Identify which cell holds the provided text, then report its (X, Y) central coordinate. 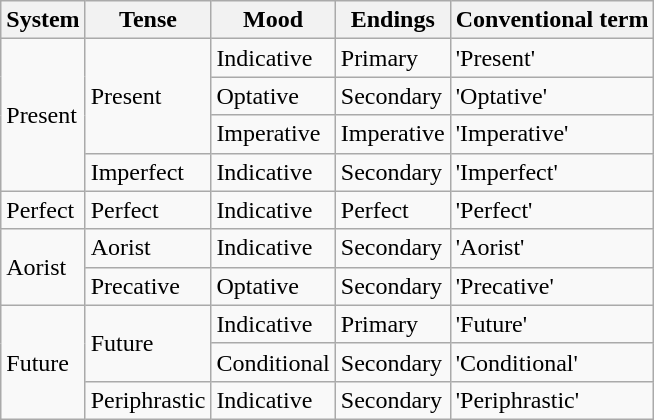
'Imperative' (552, 134)
Precative (148, 286)
Mood (273, 20)
Periphrastic (148, 400)
'Imperfect' (552, 172)
'Perfect' (552, 210)
Imperfect (148, 172)
'Conditional' (552, 362)
Conventional term (552, 20)
'Optative' (552, 96)
'Precative' (552, 286)
Endings (392, 20)
'Present' (552, 58)
'Future' (552, 324)
'Periphrastic' (552, 400)
Tense (148, 20)
Conditional (273, 362)
'Aorist' (552, 248)
System (43, 20)
